For the text-containing cell, return its midpoint in (x, y) coordinate format. 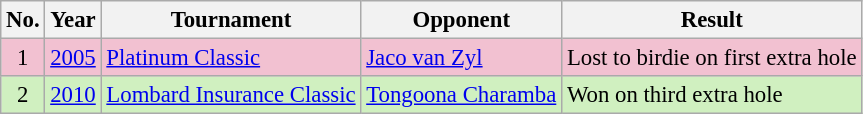
Tongoona Charamba (462, 95)
Lombard Insurance Classic (231, 95)
Platinum Classic (231, 58)
Lost to birdie on first extra hole (712, 58)
No. (23, 20)
Tournament (231, 20)
2005 (73, 58)
Won on third extra hole (712, 95)
Jaco van Zyl (462, 58)
Result (712, 20)
2 (23, 95)
Year (73, 20)
2010 (73, 95)
Opponent (462, 20)
1 (23, 58)
